From the cell containing the given text, extract its center point as [X, Y] coordinate. 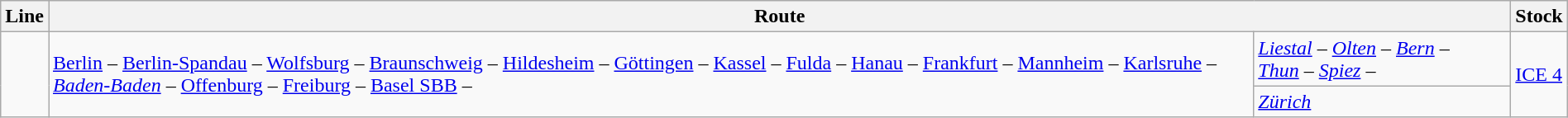
Liestal – Olten – Bern – Thun – Spiez – [1383, 59]
Route [779, 17]
Stock [1539, 17]
ICE 4 [1539, 74]
Line [25, 17]
Zürich [1383, 101]
